Capture the cell that displays the provided text and extract its (x, y) central coordinate. 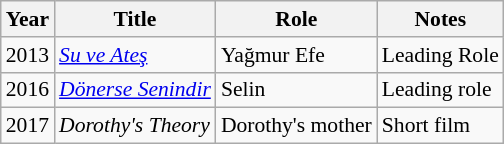
2016 (28, 90)
Dorothy's mother (296, 126)
Notes (440, 19)
Short film (440, 126)
2017 (28, 126)
Su ve Ateş (135, 55)
Dorothy's Theory (135, 126)
Year (28, 19)
Leading role (440, 90)
Dönerse Senindir (135, 90)
Role (296, 19)
Selin (296, 90)
Leading Role (440, 55)
2013 (28, 55)
Title (135, 19)
Yağmur Efe (296, 55)
